Extract the (x, y) coordinate from the center of the cell holding the provided text.  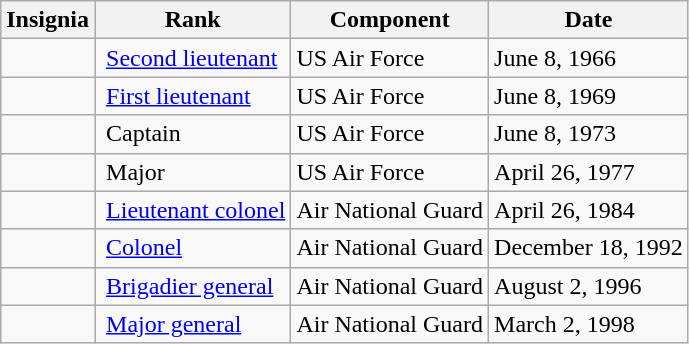
Major general (193, 324)
Date (589, 20)
December 18, 1992 (589, 248)
June 8, 1969 (589, 96)
Rank (193, 20)
Second lieutenant (193, 58)
April 26, 1977 (589, 172)
June 8, 1973 (589, 134)
August 2, 1996 (589, 286)
March 2, 1998 (589, 324)
First lieutenant (193, 96)
Lieutenant colonel (193, 210)
June 8, 1966 (589, 58)
Major (193, 172)
Insignia (48, 20)
Brigadier general (193, 286)
Component (390, 20)
Captain (193, 134)
April 26, 1984 (589, 210)
Colonel (193, 248)
